Return (x, y) of the center of cell containing provided text 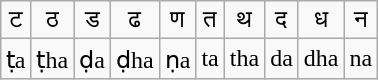
थ (244, 20)
ṇa (178, 59)
द (282, 20)
ण (178, 20)
ḍa (92, 59)
dha (321, 59)
tha (244, 59)
ध (321, 20)
da (282, 59)
ta (210, 59)
ड (92, 20)
na (361, 59)
ट (16, 20)
न (361, 20)
त (210, 20)
ḍha (134, 59)
ठ (52, 20)
ढ (134, 20)
ṭa (16, 59)
ṭha (52, 59)
